Return the (X, Y) coordinate for the center point of the cell that contains the specified text.  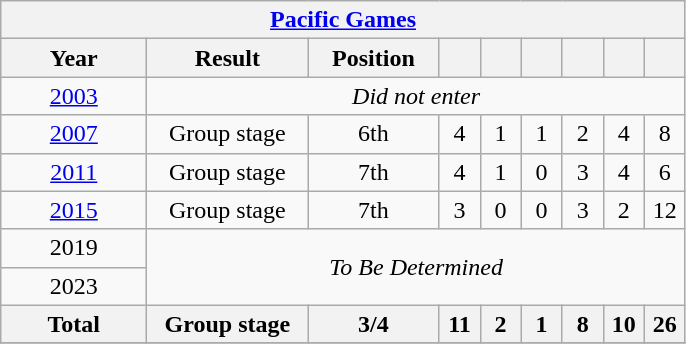
Year (74, 58)
Total (74, 324)
Did not enter (416, 96)
Pacific Games (344, 20)
2007 (74, 134)
To Be Determined (416, 267)
11 (460, 324)
2003 (74, 96)
10 (624, 324)
2015 (74, 210)
Position (374, 58)
2023 (74, 286)
6 (664, 172)
2019 (74, 248)
12 (664, 210)
2011 (74, 172)
Result (228, 58)
3/4 (374, 324)
6th (374, 134)
26 (664, 324)
